Identify which cell holds the provided text, then report its [X, Y] central coordinate. 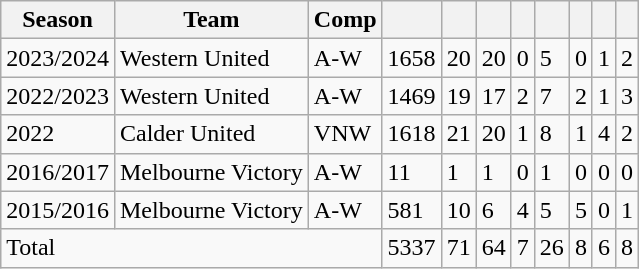
2022 [58, 134]
Season [58, 20]
2023/2024 [58, 58]
11 [412, 172]
581 [412, 210]
Calder United [211, 134]
2015/2016 [58, 210]
19 [458, 96]
3 [626, 96]
5337 [412, 248]
2016/2017 [58, 172]
1658 [412, 58]
21 [458, 134]
26 [552, 248]
Total [192, 248]
2022/2023 [58, 96]
17 [494, 96]
71 [458, 248]
Team [211, 20]
64 [494, 248]
Comp [345, 20]
1469 [412, 96]
VNW [345, 134]
1618 [412, 134]
10 [458, 210]
